Capture the cell that displays the provided text and extract its (X, Y) central coordinate. 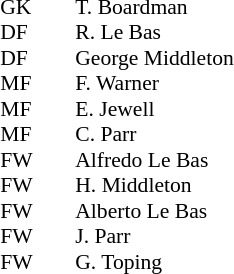
F. Warner (154, 83)
C. Parr (154, 135)
Alfredo Le Bas (154, 160)
Alberto Le Bas (154, 211)
E. Jewell (154, 109)
R. Le Bas (154, 33)
H. Middleton (154, 185)
George Middleton (154, 58)
J. Parr (154, 237)
